Extract the (X, Y) coordinate from the center of the cell holding the provided text.  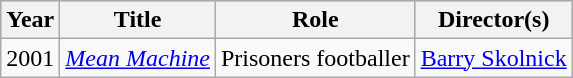
2001 (30, 58)
Year (30, 20)
Title (138, 20)
Prisoners footballer (315, 58)
Director(s) (494, 20)
Barry Skolnick (494, 58)
Mean Machine (138, 58)
Role (315, 20)
